Scan for the cell matching the given text and deliver its (X, Y) coordinate at center. 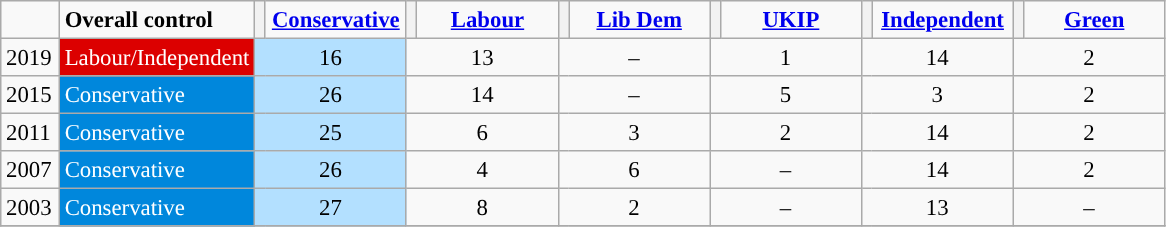
Green (1094, 20)
Labour (488, 20)
2015 (30, 95)
Independent (942, 20)
2003 (30, 208)
Overall control (156, 20)
2007 (30, 170)
27 (331, 208)
16 (331, 58)
UKIP (790, 20)
25 (331, 133)
2011 (30, 133)
1 (786, 58)
2019 (30, 58)
8 (482, 208)
4 (482, 170)
5 (786, 95)
Lib Dem (640, 20)
Labour/Independent (156, 58)
